Locate the cell with the specified text and output its (X, Y) center coordinate. 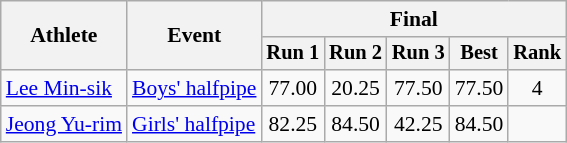
Run 1 (294, 54)
Girls' halfpipe (194, 124)
4 (537, 88)
Rank (537, 54)
82.25 (294, 124)
42.25 (418, 124)
Boys' halfpipe (194, 88)
Final (414, 19)
Jeong Yu-rim (64, 124)
Lee Min-sik (64, 88)
Run 2 (356, 54)
20.25 (356, 88)
Best (480, 54)
Run 3 (418, 54)
77.00 (294, 88)
Event (194, 36)
Athlete (64, 36)
